Pinpoint the cell where the given text exists, returning its (x, y) midpoint coordinate. 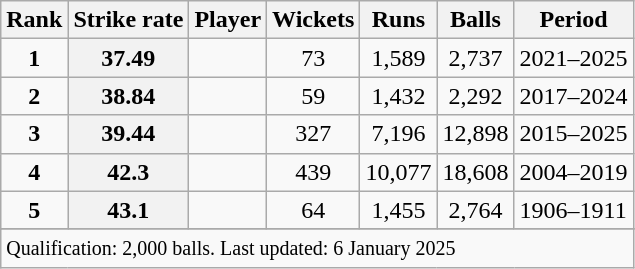
Rank (34, 20)
2,764 (476, 210)
Strike rate (128, 20)
Runs (398, 20)
439 (314, 172)
73 (314, 58)
2,292 (476, 96)
327 (314, 134)
2021–2025 (574, 58)
3 (34, 134)
1,455 (398, 210)
1906–1911 (574, 210)
10,077 (398, 172)
38.84 (128, 96)
Wickets (314, 20)
5 (34, 210)
1,589 (398, 58)
2015–2025 (574, 134)
12,898 (476, 134)
Balls (476, 20)
1 (34, 58)
39.44 (128, 134)
18,608 (476, 172)
7,196 (398, 134)
2017–2024 (574, 96)
59 (314, 96)
43.1 (128, 210)
Qualification: 2,000 balls. Last updated: 6 January 2025 (317, 248)
2 (34, 96)
Period (574, 20)
42.3 (128, 172)
37.49 (128, 58)
1,432 (398, 96)
Player (228, 20)
64 (314, 210)
2004–2019 (574, 172)
2,737 (476, 58)
4 (34, 172)
